Locate the cell with the specified text and output its [x, y] center coordinate. 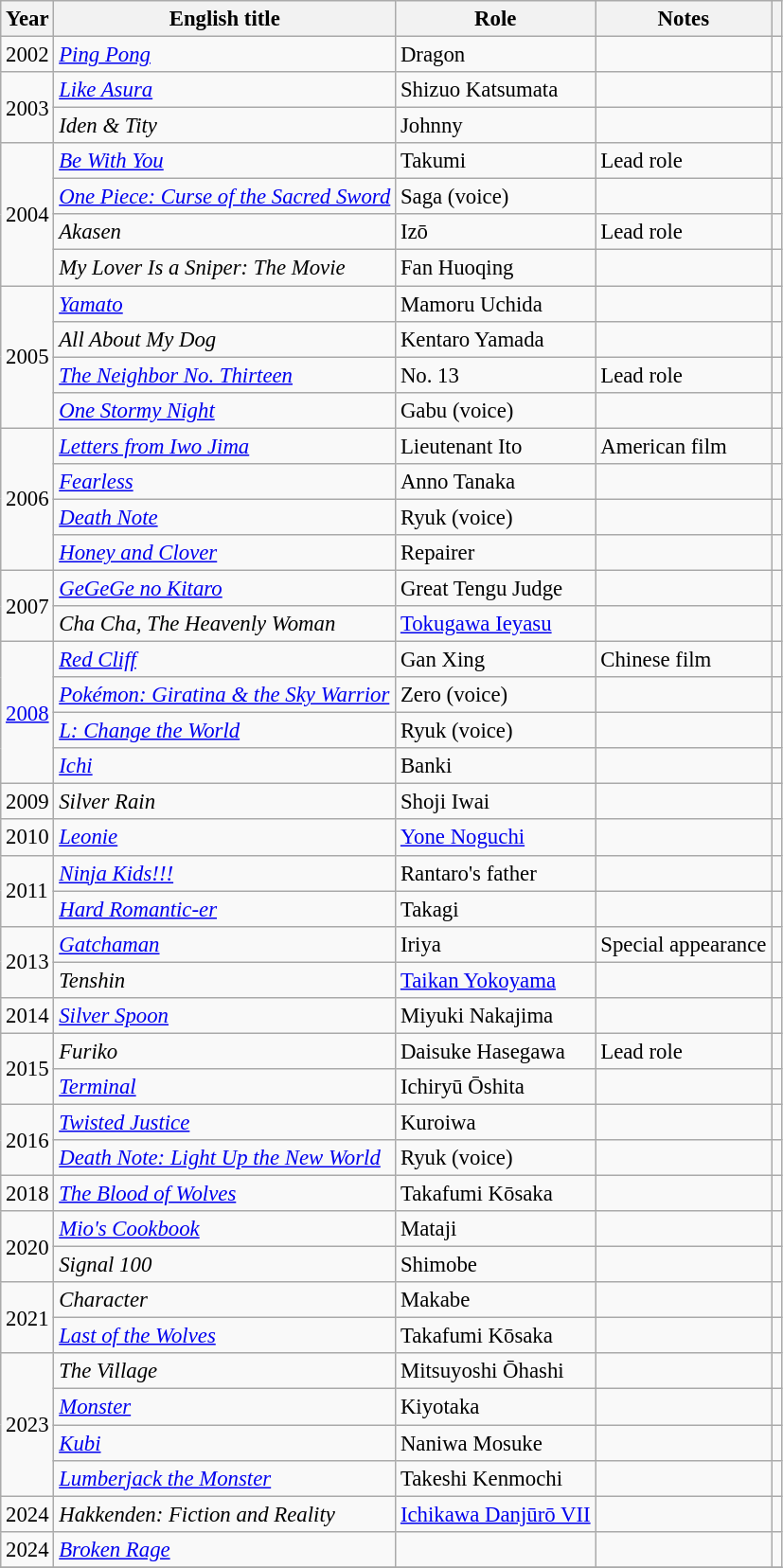
2011 [27, 890]
Shoji Iwai [496, 802]
Furiko [225, 1051]
Yone Noguchi [496, 838]
2008 [27, 713]
2005 [27, 357]
Kuroiwa [496, 1122]
Shimobe [496, 1265]
2015 [27, 1068]
One Stormy Night [225, 410]
Leonie [225, 838]
Role [496, 19]
Like Asura [225, 90]
Takagi [496, 909]
Year [27, 19]
Character [225, 1300]
2018 [27, 1194]
Pokémon: Giratina & the Sky Warrior [225, 695]
Johnny [496, 126]
2006 [27, 499]
Hakkenden: Fiction and Reality [225, 1514]
Kiyotaka [496, 1407]
Mataji [496, 1229]
Zero (voice) [496, 695]
Honey and Clover [225, 553]
Gan Xing [496, 660]
Special appearance [684, 944]
Twisted Justice [225, 1122]
Ichi [225, 766]
2016 [27, 1140]
Naniwa Mosuke [496, 1443]
Repairer [496, 553]
Silver Spoon [225, 1016]
Great Tengu Judge [496, 588]
Mitsuyoshi Ōhashi [496, 1372]
Mamoru Uchida [496, 304]
Kentaro Yamada [496, 339]
Shizuo Katsumata [496, 90]
2009 [27, 802]
Hard Romantic-er [225, 909]
One Piece: Curse of the Sacred Sword [225, 197]
2002 [27, 55]
Ichiryū Ōshita [496, 1087]
Rantaro's father [496, 873]
Lieutenant Ito [496, 446]
Monster [225, 1407]
Tokugawa Ieyasu [496, 624]
My Lover Is a Sniper: The Movie [225, 268]
2013 [27, 962]
Akasen [225, 232]
2010 [27, 838]
Miyuki Nakajima [496, 1016]
Notes [684, 19]
2003 [27, 108]
Takumi [496, 161]
Izō [496, 232]
Iriya [496, 944]
Ninja Kids!!! [225, 873]
Fearless [225, 482]
Banki [496, 766]
The Neighbor No. Thirteen [225, 375]
Chinese film [684, 660]
2014 [27, 1016]
Takeshi Kenmochi [496, 1478]
Letters from Iwo Jima [225, 446]
Ping Pong [225, 55]
Dragon [496, 55]
Gatchaman [225, 944]
2023 [27, 1425]
Gabu (voice) [496, 410]
Ichikawa Danjūrō VII [496, 1514]
Iden & Tity [225, 126]
Signal 100 [225, 1265]
Lumberjack the Monster [225, 1478]
Taikan Yokoyama [496, 980]
The Blood of Wolves [225, 1194]
Saga (voice) [496, 197]
Cha Cha, The Heavenly Woman [225, 624]
Terminal [225, 1087]
Fan Huoqing [496, 268]
Yamato [225, 304]
Death Note: Light Up the New World [225, 1158]
Kubi [225, 1443]
GeGeGe no Kitaro [225, 588]
No. 13 [496, 375]
All About My Dog [225, 339]
Makabe [496, 1300]
Be With You [225, 161]
Silver Rain [225, 802]
2020 [27, 1246]
The Village [225, 1372]
2021 [27, 1318]
2007 [27, 606]
Broken Rage [225, 1549]
Tenshin [225, 980]
Red Cliff [225, 660]
L: Change the World [225, 731]
Anno Tanaka [496, 482]
Mio's Cookbook [225, 1229]
Daisuke Hasegawa [496, 1051]
Last of the Wolves [225, 1336]
American film [684, 446]
2004 [27, 214]
Death Note [225, 517]
English title [225, 19]
